Locate the cell with the specified text and output its [X, Y] center coordinate. 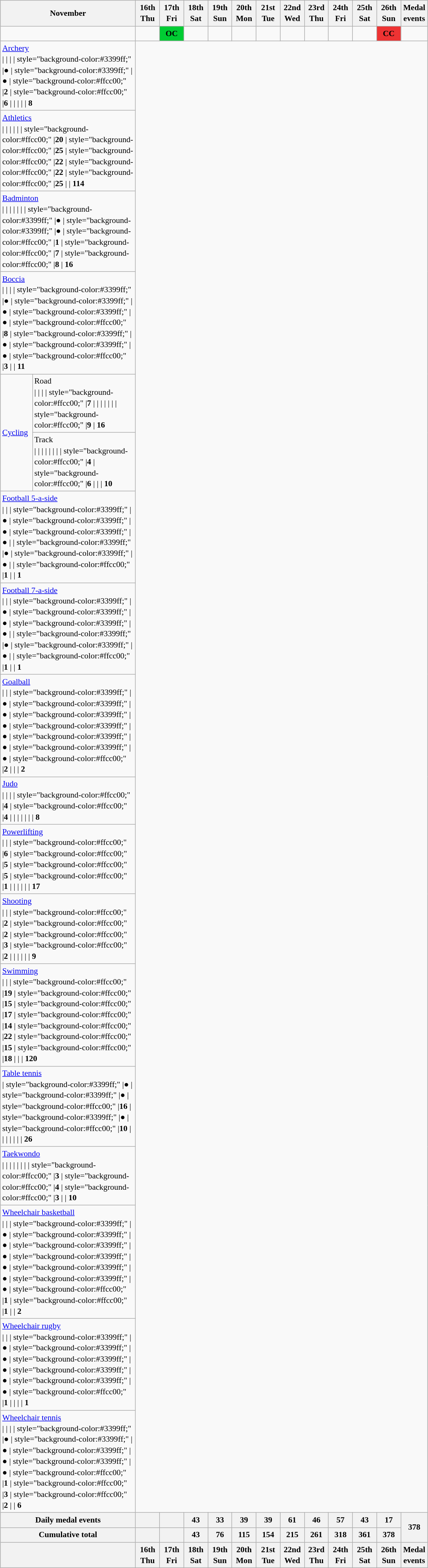
Cycling [17, 432]
46 [316, 1520]
17 [389, 1520]
Daily medal events [68, 1520]
Road| | | | style="background-color:#ffcc00;" |7 | | | | | | | style="background-color:#ffcc00;" |9 | 16 [84, 403]
76 [220, 1535]
Cumulative total [68, 1535]
Track| | | | | | | | style="background-color:#ffcc00;" |4 | style="background-color:#ffcc00;" |6 | | | 10 [84, 462]
361 [364, 1535]
November [68, 13]
318 [340, 1535]
Taekwondo| | | | | | | | style="background-color:#ffcc00;" |3 | style="background-color:#ffcc00;" |4 | style="background-color:#ffcc00;" |3 | | 10 [68, 1176]
154 [268, 1535]
261 [316, 1535]
CC [389, 33]
OC [172, 33]
57 [340, 1520]
Judo| | | | style="background-color:#ffcc00;" |4 | style="background-color:#ffcc00;" |4 | | | | | | | 8 [68, 801]
215 [292, 1535]
115 [244, 1535]
33 [220, 1520]
61 [292, 1520]
